Search for the cell housing the specified text and yield its (x, y) center coordinate. 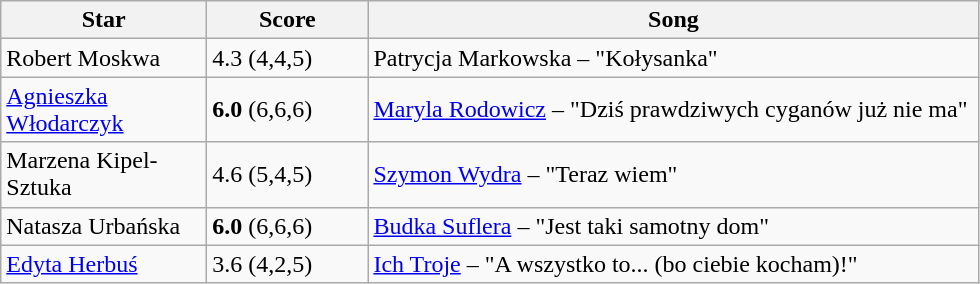
Marzena Kipel-Sztuka (104, 174)
Star (104, 20)
3.6 (4,2,5) (288, 264)
Song (674, 20)
Natasza Urbańska (104, 226)
Patrycja Markowska – "Kołysanka" (674, 58)
Agnieszka Włodarczyk (104, 110)
Score (288, 20)
Ich Troje – "A wszystko to... (bo ciebie kocham)!" (674, 264)
4.3 (4,4,5) (288, 58)
Budka Suflera – "Jest taki samotny dom" (674, 226)
Maryla Rodowicz – "Dziś prawdziwych cyganów już nie ma" (674, 110)
Edyta Herbuś (104, 264)
4.6 (5,4,5) (288, 174)
Robert Moskwa (104, 58)
Szymon Wydra – "Teraz wiem" (674, 174)
